Search for the cell housing the specified text and yield its [x, y] center coordinate. 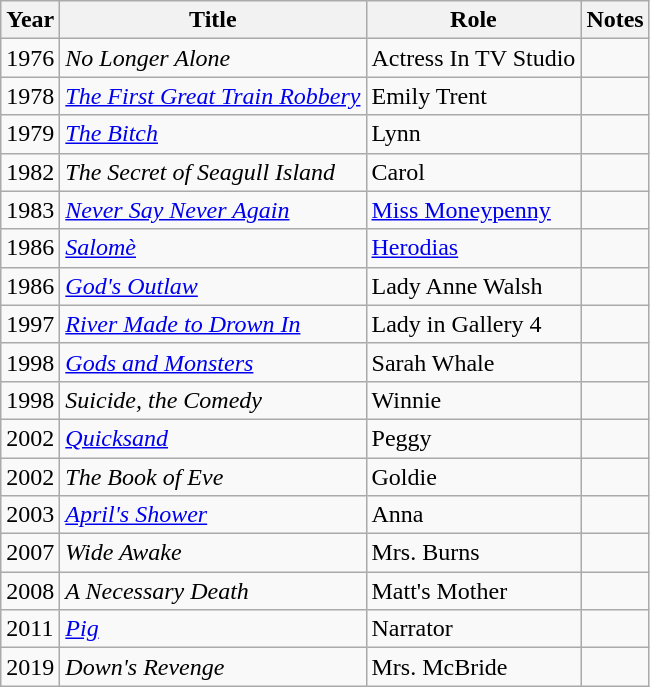
Never Say Never Again [213, 210]
Sarah Whale [474, 362]
The Secret of Seagull Island [213, 172]
Narrator [474, 629]
1997 [30, 324]
Gods and Monsters [213, 362]
Lady in Gallery 4 [474, 324]
Year [30, 20]
Mrs. McBride [474, 667]
God's Outlaw [213, 286]
Salomè [213, 248]
Mrs. Burns [474, 553]
2019 [30, 667]
2008 [30, 591]
Winnie [474, 400]
The First Great Train Robbery [213, 96]
April's Shower [213, 515]
No Longer Alone [213, 58]
Emily Trent [474, 96]
Miss Moneypenny [474, 210]
Pig [213, 629]
Matt's Mother [474, 591]
Peggy [474, 438]
1979 [30, 134]
Lady Anne Walsh [474, 286]
Suicide, the Comedy [213, 400]
A Necessary Death [213, 591]
Notes [615, 20]
Goldie [474, 477]
Title [213, 20]
The Bitch [213, 134]
The Book of Eve [213, 477]
Role [474, 20]
1976 [30, 58]
1982 [30, 172]
1983 [30, 210]
Wide Awake [213, 553]
2011 [30, 629]
River Made to Drown In [213, 324]
Actress In TV Studio [474, 58]
Carol [474, 172]
2003 [30, 515]
Lynn [474, 134]
2007 [30, 553]
Anna [474, 515]
Quicksand [213, 438]
Herodias [474, 248]
Down's Revenge [213, 667]
1978 [30, 96]
